Locate the cell with the specified text and output its [X, Y] center coordinate. 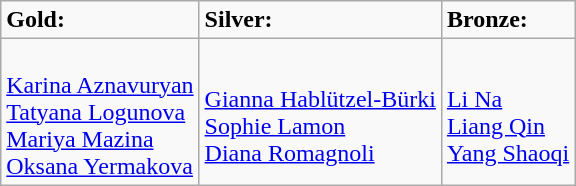
Karina AznavuryanTatyana Logunova Mariya Mazina Oksana Yermakova [100, 112]
Gianna Hablützel-Bürki Sophie Lamon Diana Romagnoli [320, 112]
Gold: [100, 20]
Bronze: [508, 20]
Li Na Liang Qin Yang Shaoqi [508, 112]
Silver: [320, 20]
